Find where the given text appears and provide that cell's center as (x, y) coordinate. 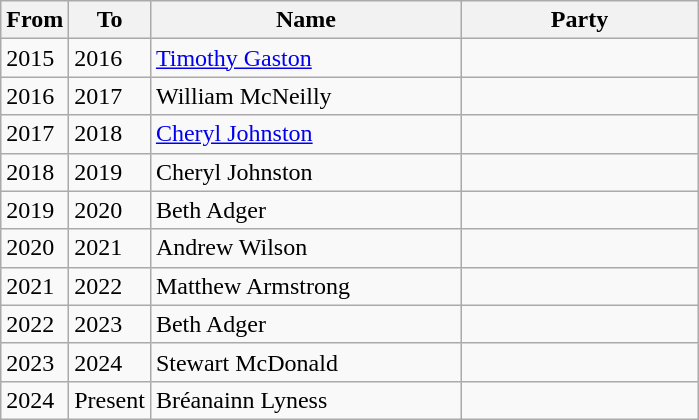
Matthew Armstrong (306, 286)
Bréanainn Lyness (306, 400)
Timothy Gaston (306, 58)
Party (579, 20)
Andrew Wilson (306, 248)
2015 (35, 58)
William McNeilly (306, 96)
Present (110, 400)
From (35, 20)
Name (306, 20)
Stewart McDonald (306, 362)
To (110, 20)
